Identify which cell holds the provided text, then report its (X, Y) central coordinate. 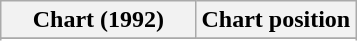
Chart position (276, 20)
Chart (1992) (98, 20)
